Scan for the cell matching the given text and deliver its [X, Y] coordinate at center. 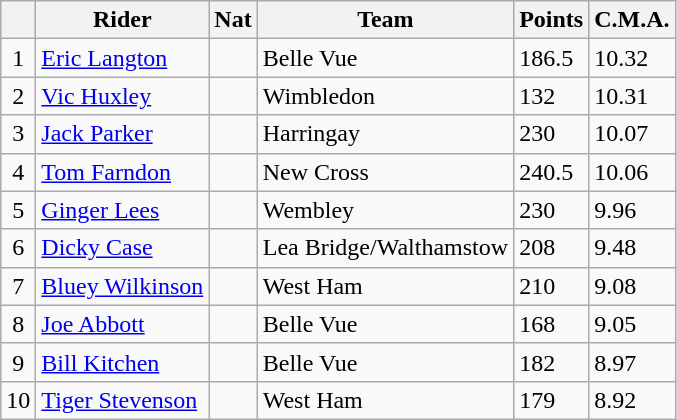
Vic Huxley [122, 96]
New Cross [385, 172]
10.31 [632, 96]
Harringay [385, 134]
Wembley [385, 210]
Bluey Wilkinson [122, 286]
132 [552, 96]
10.32 [632, 58]
1 [18, 58]
168 [552, 324]
Eric Langton [122, 58]
2 [18, 96]
C.M.A. [632, 20]
8 [18, 324]
240.5 [552, 172]
9.96 [632, 210]
Ginger Lees [122, 210]
Points [552, 20]
6 [18, 248]
210 [552, 286]
9.48 [632, 248]
Wimbledon [385, 96]
186.5 [552, 58]
5 [18, 210]
Rider [122, 20]
Tom Farndon [122, 172]
9.05 [632, 324]
Lea Bridge/Walthamstow [385, 248]
208 [552, 248]
9.08 [632, 286]
Tiger Stevenson [122, 400]
Team [385, 20]
7 [18, 286]
9 [18, 362]
Jack Parker [122, 134]
Nat [233, 20]
4 [18, 172]
3 [18, 134]
8.97 [632, 362]
182 [552, 362]
Joe Abbott [122, 324]
Dicky Case [122, 248]
10.07 [632, 134]
179 [552, 400]
8.92 [632, 400]
Bill Kitchen [122, 362]
10.06 [632, 172]
10 [18, 400]
